Extract the (x, y) coordinate from the center of the cell holding the provided text.  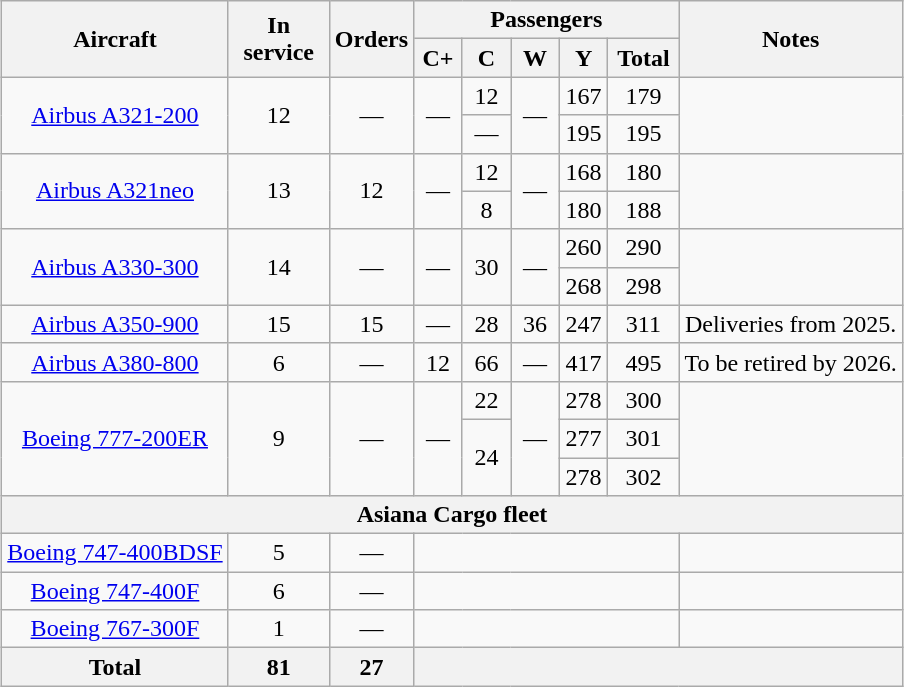
247 (584, 324)
Airbus A330-300 (115, 267)
179 (644, 96)
W (536, 58)
Airbus A321neo (115, 191)
24 (486, 457)
298 (644, 286)
9 (278, 438)
260 (584, 248)
1 (278, 629)
Notes (790, 39)
Deliveries from 2025. (790, 324)
Boeing 747-400BDSF (115, 553)
290 (644, 248)
Boeing 767-300F (115, 629)
417 (584, 362)
Asiana Cargo fleet (452, 515)
Airbus A380-800 (115, 362)
30 (486, 267)
300 (644, 400)
Orders (371, 39)
188 (644, 210)
268 (584, 286)
Passengers (546, 20)
In service (278, 39)
Airbus A350-900 (115, 324)
Boeing 777-200ER (115, 438)
167 (584, 96)
To be retired by 2026. (790, 362)
5 (278, 553)
27 (371, 667)
14 (278, 267)
Airbus A321-200 (115, 115)
66 (486, 362)
311 (644, 324)
22 (486, 400)
Boeing 747-400F (115, 591)
13 (278, 191)
277 (584, 438)
36 (536, 324)
495 (644, 362)
Y (584, 58)
28 (486, 324)
8 (486, 210)
81 (278, 667)
302 (644, 477)
Aircraft (115, 39)
168 (584, 172)
301 (644, 438)
C (486, 58)
C+ (438, 58)
